Extract the (x, y) coordinate from the center of the cell holding the provided text.  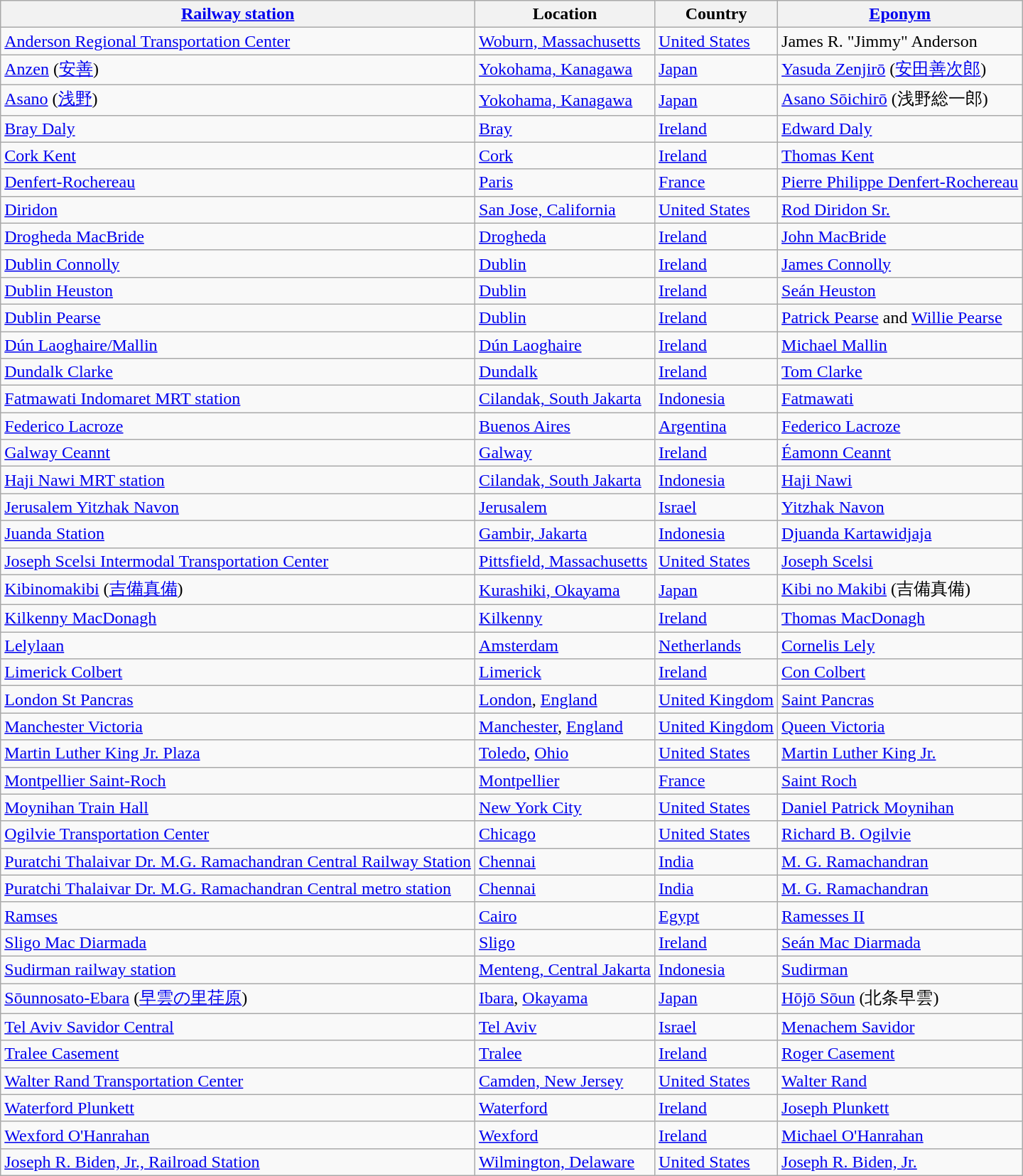
Hōjō Sōun (北条早雲) (900, 998)
Dún Laoghaire (565, 344)
New York City (565, 807)
Walter Rand (900, 1081)
Lelylaan (238, 646)
Camden, New Jersey (565, 1081)
Dundalk Clarke (238, 372)
John MacBride (900, 236)
Kibi no Makibi (吉備真備) (900, 589)
Fatmawati (900, 399)
Fatmawati Indomaret MRT station (238, 399)
Sligo (565, 942)
Menteng, Central Jakarta (565, 969)
Bray (565, 129)
Sōunnosato-Ebara (早雲の里荏原) (238, 998)
Toledo, Ohio (565, 753)
Dún Laoghaire/Mallin (238, 344)
Bray Daly (238, 129)
Dublin Heuston (238, 290)
Yasuda Zenjirō (安田善次郎) (900, 70)
Thomas MacDonagh (900, 619)
Michael O'Hanrahan (900, 1135)
Galway (565, 453)
Buenos Aires (565, 426)
Paris (565, 183)
Wexford (565, 1135)
Joseph Plunkett (900, 1108)
Tom Clarke (900, 372)
Joseph R. Biden, Jr., Railroad Station (238, 1162)
Queen Victoria (900, 726)
Ogilvie Transportation Center (238, 834)
Haji Nawi (900, 480)
Ibara, Okayama (565, 998)
Country (716, 14)
Joseph Scelsi (900, 561)
Tel Aviv Savidor Central (238, 1027)
Waterford Plunkett (238, 1108)
Waterford (565, 1108)
Juanda Station (238, 534)
Dundalk (565, 372)
Pierre Philippe Denfert-Rochereau (900, 183)
Seán Heuston (900, 290)
Kurashiki, Okayama (565, 589)
Manchester Victoria (238, 726)
James R. "Jimmy" Anderson (900, 41)
Saint Roch (900, 780)
Sligo Mac Diarmada (238, 942)
Manchester, England (565, 726)
Drogheda MacBride (238, 236)
Anderson Regional Transportation Center (238, 41)
Martin Luther King Jr. Plaza (238, 753)
Montpellier Saint-Roch (238, 780)
Dublin Pearse (238, 317)
Tralee (565, 1054)
Jerusalem (565, 507)
Kilkenny (565, 619)
Joseph R. Biden, Jr. (900, 1162)
Montpellier (565, 780)
Moynihan Train Hall (238, 807)
Ramses (238, 915)
Thomas Kent (900, 156)
Martin Luther King Jr. (900, 753)
Menachem Savidor (900, 1027)
Woburn, Massachusetts (565, 41)
Galway Ceannt (238, 453)
Drogheda (565, 236)
Roger Casement (900, 1054)
Wilmington, Delaware (565, 1162)
Yitzhak Navon (900, 507)
Cork (565, 156)
Anzen (安善) (238, 70)
London St Pancras (238, 699)
Daniel Patrick Moynihan (900, 807)
Michael Mallin (900, 344)
Asano (浅野) (238, 99)
Netherlands (716, 646)
Dublin Connolly (238, 263)
Wexford O'Hanrahan (238, 1135)
Sudirman (900, 969)
Argentina (716, 426)
Puratchi Thalaivar Dr. M.G. Ramachandran Central metro station (238, 888)
Diridon (238, 209)
Sudirman railway station (238, 969)
Cairo (565, 915)
Joseph Scelsi Intermodal Transportation Center (238, 561)
Seán Mac Diarmada (900, 942)
Walter Rand Transportation Center (238, 1081)
James Connolly (900, 263)
Patrick Pearse and Willie Pearse (900, 317)
Tralee Casement (238, 1054)
Railway station (238, 14)
Cork Kent (238, 156)
Kibinomakibi (吉備真備) (238, 589)
Eponym (900, 14)
Amsterdam (565, 646)
Rod Diridon Sr. (900, 209)
Djuanda Kartawidjaja (900, 534)
Location (565, 14)
Richard B. Ogilvie (900, 834)
Éamonn Ceannt (900, 453)
London, England (565, 699)
Cornelis Lely (900, 646)
Egypt (716, 915)
Limerick (565, 673)
Haji Nawi MRT station (238, 480)
Jerusalem Yitzhak Navon (238, 507)
Denfert-Rochereau (238, 183)
Asano Sōichirō (浅野総一郎) (900, 99)
Edward Daly (900, 129)
Gambir, Jakarta (565, 534)
Chicago (565, 834)
Ramesses II (900, 915)
Con Colbert (900, 673)
Kilkenny MacDonagh (238, 619)
Puratchi Thalaivar Dr. M.G. Ramachandran Central Railway Station (238, 861)
Pittsfield, Massachusetts (565, 561)
San Jose, California (565, 209)
Limerick Colbert (238, 673)
Tel Aviv (565, 1027)
Saint Pancras (900, 699)
